Locate the cell with the specified text and output its [x, y] center coordinate. 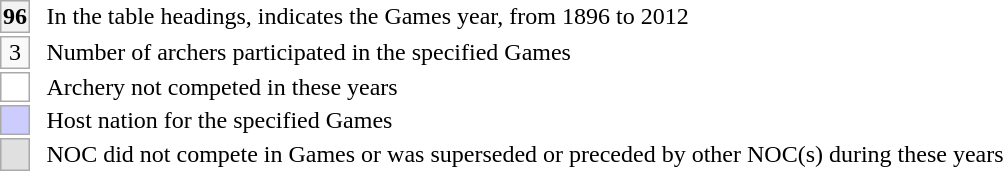
96 [15, 16]
3 [15, 52]
